Return [x, y] of the center of cell containing provided text 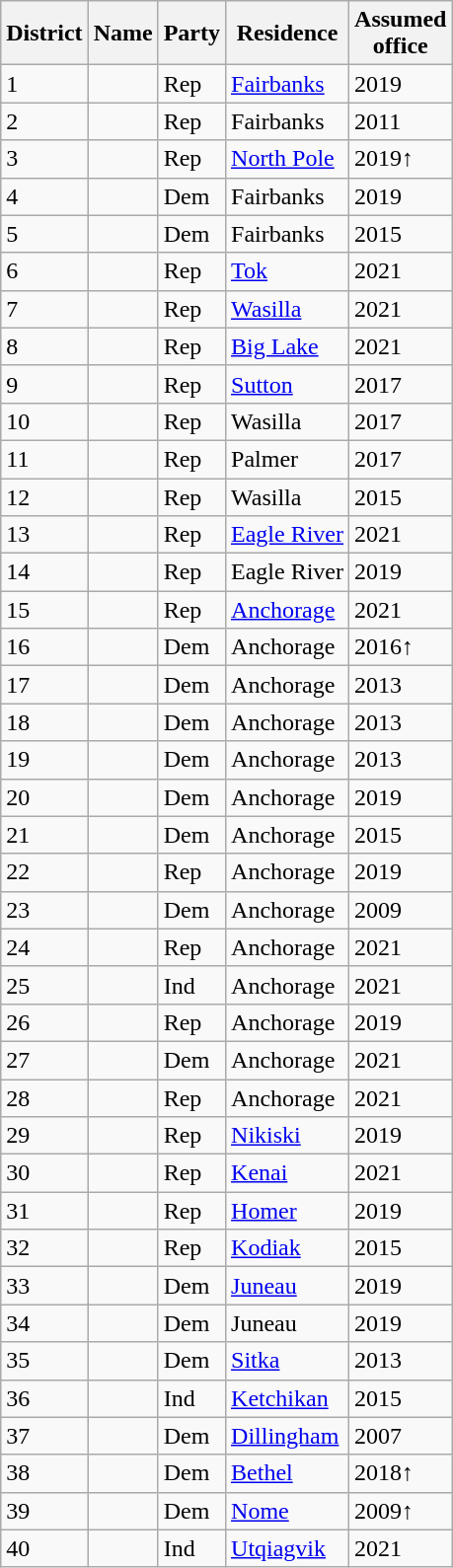
Sitka [288, 1361]
16 [44, 647]
2019↑ [401, 159]
Tok [288, 271]
Ketchikan [288, 1398]
Dillingham [288, 1436]
2 [44, 121]
22 [44, 872]
3 [44, 159]
2007 [401, 1436]
Homer [288, 1211]
37 [44, 1436]
1 [44, 84]
27 [44, 1060]
11 [44, 459]
Kenai [288, 1173]
10 [44, 421]
Bethel [288, 1473]
21 [44, 835]
Palmer [288, 459]
34 [44, 1323]
8 [44, 346]
26 [44, 1022]
Assumedoffice [401, 34]
6 [44, 271]
35 [44, 1361]
2018↑ [401, 1473]
25 [44, 985]
19 [44, 760]
30 [44, 1173]
Party [191, 34]
12 [44, 496]
32 [44, 1248]
Name [122, 34]
Sutton [288, 384]
2011 [401, 121]
7 [44, 309]
17 [44, 685]
2009↑ [401, 1511]
18 [44, 722]
31 [44, 1211]
2016↑ [401, 647]
Kodiak [288, 1248]
14 [44, 572]
Nikiski [288, 1136]
District [44, 34]
33 [44, 1286]
23 [44, 910]
Nome [288, 1511]
24 [44, 947]
Utqiagvik [288, 1548]
39 [44, 1511]
29 [44, 1136]
Residence [288, 34]
40 [44, 1548]
38 [44, 1473]
North Pole [288, 159]
Big Lake [288, 346]
2009 [401, 910]
15 [44, 610]
9 [44, 384]
4 [44, 196]
20 [44, 797]
28 [44, 1098]
13 [44, 535]
5 [44, 234]
36 [44, 1398]
